Identify which cell holds the provided text, then report its [X, Y] central coordinate. 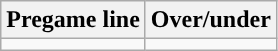
Over/under [210, 20]
Pregame line [74, 20]
